Identify which cell holds the provided text, then report its [x, y] central coordinate. 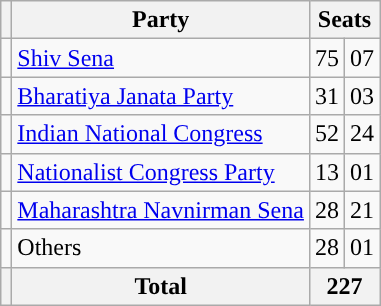
07 [362, 58]
Bharatiya Janata Party [161, 96]
52 [326, 134]
Nationalist Congress Party [161, 172]
227 [344, 286]
Shiv Sena [161, 58]
Total [161, 286]
Indian National Congress [161, 134]
Seats [344, 20]
24 [362, 134]
Party [161, 20]
75 [326, 58]
03 [362, 96]
31 [326, 96]
13 [326, 172]
21 [362, 210]
Others [161, 248]
Maharashtra Navnirman Sena [161, 210]
